For the text-containing cell, return its midpoint in (x, y) coordinate format. 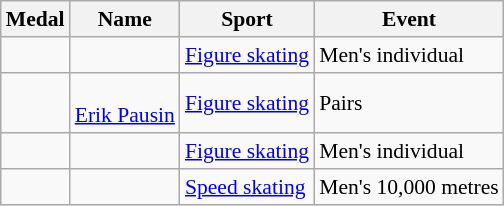
Sport (247, 19)
Medal (36, 19)
Men's 10,000 metres (409, 187)
Pairs (409, 102)
Erik Pausin (125, 102)
Event (409, 19)
Speed skating (247, 187)
Name (125, 19)
